Capture the cell that displays the provided text and extract its [X, Y] central coordinate. 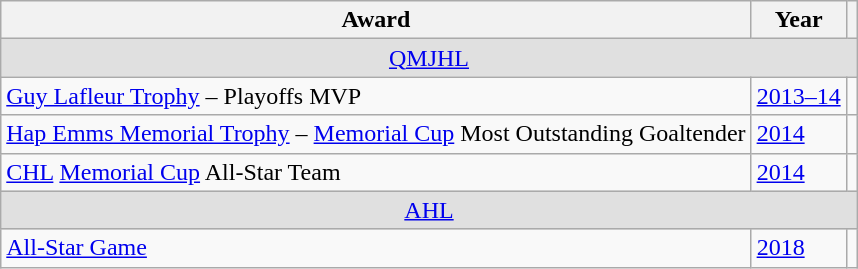
All-Star Game [376, 248]
AHL [429, 210]
CHL Memorial Cup All-Star Team [376, 172]
Hap Emms Memorial Trophy – Memorial Cup Most Outstanding Goaltender [376, 134]
Award [376, 20]
Guy Lafleur Trophy – Playoffs MVP [376, 96]
2018 [798, 248]
Year [798, 20]
2013–14 [798, 96]
QMJHL [429, 58]
